Capture the cell that displays the provided text and extract its (x, y) central coordinate. 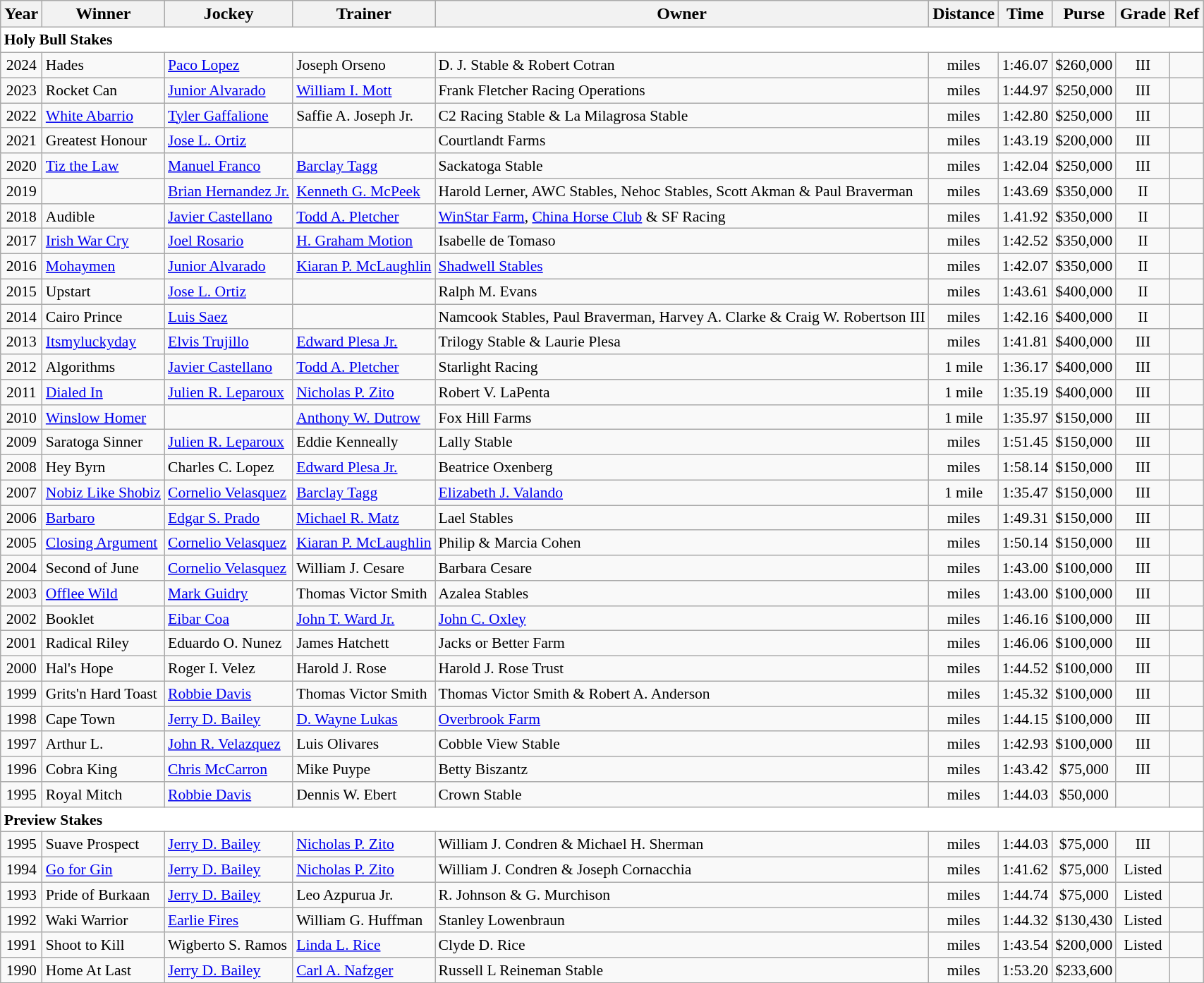
Upstart (103, 291)
1:43.61 (1026, 291)
1:42.93 (1026, 744)
Eddie Kenneally (364, 442)
Linda L. Rice (364, 945)
Frank Fletcher Racing Operations (682, 90)
2003 (21, 593)
Saffie A. Joseph Jr. (364, 116)
2000 (21, 668)
Sackatoga Stable (682, 166)
Thomas Victor Smith & Robert A. Anderson (682, 694)
Closing Argument (103, 543)
1:53.20 (1026, 970)
$260,000 (1083, 65)
John C. Oxley (682, 618)
2020 (21, 166)
1:50.14 (1026, 543)
1:35.97 (1026, 417)
Azalea Stables (682, 593)
Isabelle de Tomaso (682, 241)
2015 (21, 291)
Harold J. Rose Trust (682, 668)
Beatrice Oxenberg (682, 467)
1997 (21, 744)
Waki Warrior (103, 920)
Cairo Prince (103, 317)
Roger I. Velez (229, 668)
Jockey (229, 14)
2024 (21, 65)
William I. Mott (364, 90)
William J. Condren & Joseph Cornacchia (682, 869)
Anthony W. Dutrow (364, 417)
2004 (21, 568)
Harold J. Rose (364, 668)
Overbrook Farm (682, 719)
Cobra King (103, 769)
2016 (21, 266)
Russell L Reineman Stable (682, 970)
1:44.97 (1026, 90)
1:43.19 (1026, 140)
Cobble View Stable (682, 744)
1:46.06 (1026, 644)
Year (21, 14)
WinStar Farm, China Horse Club & SF Racing (682, 216)
1990 (21, 970)
Mohaymen (103, 266)
1:51.45 (1026, 442)
Crown Stable (682, 795)
2022 (21, 116)
Radical Riley (103, 644)
1:44.52 (1026, 668)
2009 (21, 442)
1:46.07 (1026, 65)
1:41.81 (1026, 342)
Robert V. LaPenta (682, 392)
John R. Velazquez (229, 744)
Barbara Cesare (682, 568)
Lael Stables (682, 518)
2018 (21, 216)
2002 (21, 618)
2023 (21, 90)
$233,600 (1083, 970)
Trilogy Stable & Laurie Plesa (682, 342)
1:35.47 (1026, 493)
$130,430 (1083, 920)
D. J. Stable & Robert Cotran (682, 65)
Manuel Franco (229, 166)
1:35.19 (1026, 392)
Booklet (103, 618)
Chris McCarron (229, 769)
Suave Prospect (103, 845)
2001 (21, 644)
Harold Lerner, AWC Stables, Nehoc Stables, Scott Akman & Paul Braverman (682, 191)
Hey Byrn (103, 467)
Tiz the Law (103, 166)
Purse (1083, 14)
Luis Olivares (364, 744)
1:46.16 (1026, 618)
1:44.32 (1026, 920)
Tyler Gaffalione (229, 116)
Hades (103, 65)
Stanley Lowenbraun (682, 920)
2021 (21, 140)
Luis Saez (229, 317)
William J. Condren & Michael H. Sherman (682, 845)
1:42.16 (1026, 317)
Carl A. Nafzger (364, 970)
Ref (1186, 14)
Home At Last (103, 970)
2007 (21, 493)
Arthur L. (103, 744)
Betty Biszantz (682, 769)
2012 (21, 367)
Nobiz Like Shobiz (103, 493)
1:42.04 (1026, 166)
Shadwell Stables (682, 266)
Earlie Fires (229, 920)
William J. Cesare (364, 568)
Offlee Wild (103, 593)
R. Johnson & G. Murchison (682, 895)
Trainer (364, 14)
John T. Ward Jr. (364, 618)
Pride of Burkaan (103, 895)
Holy Bull Stakes (602, 40)
Rocket Can (103, 90)
1994 (21, 869)
Winner (103, 14)
Greatest Honour (103, 140)
1:42.80 (1026, 116)
1:58.14 (1026, 467)
Audible (103, 216)
1998 (21, 719)
Dennis W. Ebert (364, 795)
Starlight Racing (682, 367)
Joel Rosario (229, 241)
Shoot to Kill (103, 945)
Irish War Cry (103, 241)
H. Graham Motion (364, 241)
Time (1026, 14)
Elvis Trujillo (229, 342)
D. Wayne Lukas (364, 719)
1:44.74 (1026, 895)
1:44.15 (1026, 719)
Royal Mitch (103, 795)
Kenneth G. McPeek (364, 191)
Courtlandt Farms (682, 140)
2008 (21, 467)
1:43.54 (1026, 945)
Cape Town (103, 719)
Mark Guidry (229, 593)
Philip & Marcia Cohen (682, 543)
Eduardo O. Nunez (229, 644)
Elizabeth J. Valando (682, 493)
Grits'n Hard Toast (103, 694)
$50,000 (1083, 795)
Paco Lopez (229, 65)
Eibar Coa (229, 618)
2006 (21, 518)
Wigberto S. Ramos (229, 945)
1.41.92 (1026, 216)
1:36.17 (1026, 367)
Dialed In (103, 392)
Edgar S. Prado (229, 518)
1991 (21, 945)
Preview Stakes (602, 819)
Lally Stable (682, 442)
1992 (21, 920)
C2 Racing Stable & La Milagrosa Stable (682, 116)
2017 (21, 241)
1999 (21, 694)
1996 (21, 769)
Hal's Hope (103, 668)
Saratoga Sinner (103, 442)
Ralph M. Evans (682, 291)
Brian Hernandez Jr. (229, 191)
William G. Huffman (364, 920)
Joseph Orseno (364, 65)
Fox Hill Farms (682, 417)
Charles C. Lopez (229, 467)
Mike Puype (364, 769)
Go for Gin (103, 869)
1:45.32 (1026, 694)
1:42.52 (1026, 241)
White Abarrio (103, 116)
Grade (1143, 14)
2010 (21, 417)
1:43.42 (1026, 769)
Second of June (103, 568)
2011 (21, 392)
1:42.07 (1026, 266)
1:49.31 (1026, 518)
Winslow Homer (103, 417)
2019 (21, 191)
Michael R. Matz (364, 518)
Jacks or Better Farm (682, 644)
James Hatchett (364, 644)
Clyde D. Rice (682, 945)
Owner (682, 14)
1993 (21, 895)
2013 (21, 342)
2014 (21, 317)
Itsmyluckyday (103, 342)
Leo Azpurua Jr. (364, 895)
1:43.69 (1026, 191)
Distance (963, 14)
Namcook Stables, Paul Braverman, Harvey A. Clarke & Craig W. Robertson III (682, 317)
Algorithms (103, 367)
1:41.62 (1026, 869)
2005 (21, 543)
Barbaro (103, 518)
